Search for the cell housing the specified text and yield its [x, y] center coordinate. 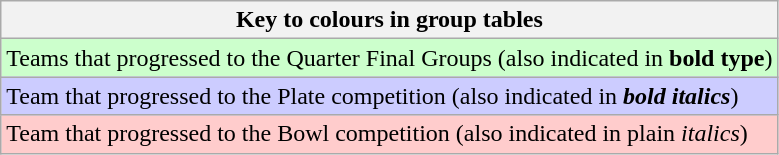
Team that progressed to the Plate competition (also indicated in bold italics) [390, 96]
Teams that progressed to the Quarter Final Groups (also indicated in bold type) [390, 58]
Team that progressed to the Bowl competition (also indicated in plain italics) [390, 134]
Key to colours in group tables [390, 20]
